Extract the (x, y) coordinate from the center of the cell holding the provided text.  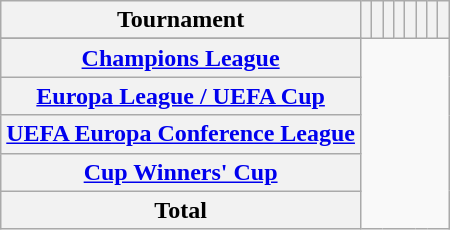
Tournament (181, 20)
Total (181, 210)
Europa League / UEFA Cup (181, 96)
UEFA Europa Conference League (181, 134)
Champions League (181, 58)
Cup Winners' Cup (181, 172)
